From the cell containing the given text, extract its center point as (X, Y) coordinate. 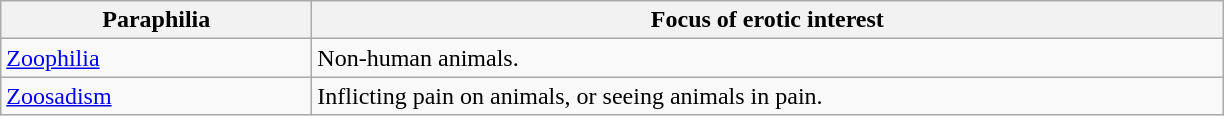
Paraphilia (156, 20)
Zoophilia (156, 58)
Zoosadism (156, 96)
Inflicting pain on animals, or seeing animals in pain. (768, 96)
Non-human animals. (768, 58)
Focus of erotic interest (768, 20)
